Detect which cell encompasses the target text, then output its [X, Y] center coordinate. 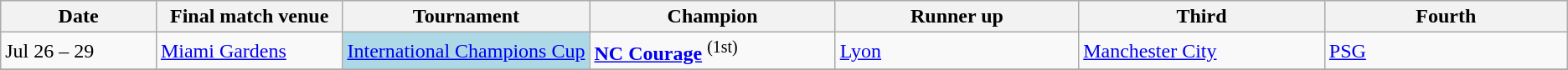
Fourth [1446, 17]
PSG [1446, 52]
Date [79, 17]
Jul 26 – 29 [79, 52]
International Champions Cup [466, 52]
Champion [712, 17]
NC Courage (1st) [712, 52]
Lyon [957, 52]
Miami Gardens [250, 52]
Final match venue [250, 17]
Runner up [957, 17]
Tournament [466, 17]
Manchester City [1202, 52]
Third [1202, 17]
